For the text-containing cell, return its midpoint in (x, y) coordinate format. 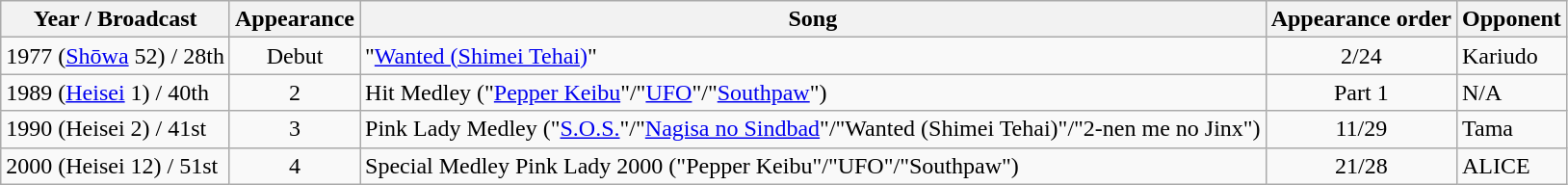
2 (295, 92)
Kariudo (1511, 56)
1989 (Heisei 1) / 40th (116, 92)
3 (295, 129)
1990 (Heisei 2) / 41st (116, 129)
Special Medley Pink Lady 2000 ("Pepper Keibu"/"UFO"/"Southpaw") (813, 166)
Part 1 (1361, 92)
11/29 (1361, 129)
Debut (295, 56)
N/A (1511, 92)
Pink Lady Medley ("S.O.S."/"Nagisa no Sindbad"/"Wanted (Shimei Tehai)"/"2-nen me no Jinx") (813, 129)
ALICE (1511, 166)
21/28 (1361, 166)
Hit Medley ("Pepper Keibu"/"UFO"/"Southpaw") (813, 92)
Appearance order (1361, 19)
Year / Broadcast (116, 19)
Song (813, 19)
Opponent (1511, 19)
"Wanted (Shimei Tehai)" (813, 56)
Tama (1511, 129)
Appearance (295, 19)
2000 (Heisei 12) / 51st (116, 166)
2/24 (1361, 56)
1977 (Shōwa 52) / 28th (116, 56)
4 (295, 166)
